From the cell containing the given text, extract its center point as [x, y] coordinate. 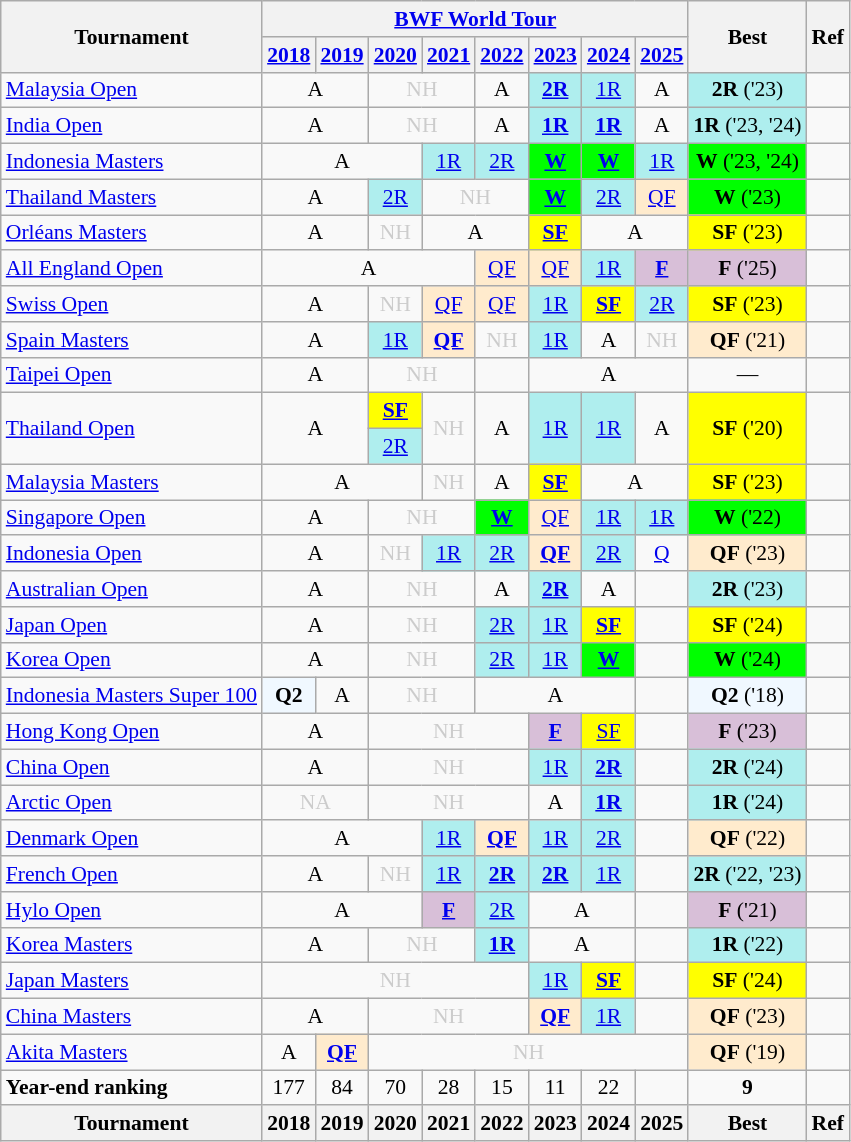
Year-end ranking [132, 1088]
F ('21) [747, 910]
22 [608, 1088]
Thailand Masters [132, 197]
Orléans Masters [132, 233]
QF ('21) [747, 340]
Indonesia Masters Super 100 [132, 696]
NA [316, 803]
W ('23, '24) [747, 162]
28 [448, 1088]
Singapore Open [132, 518]
Akita Masters [132, 1052]
SF ('20) [747, 428]
15 [502, 1088]
French Open [132, 874]
Hylo Open [132, 910]
Q2 [288, 696]
Swiss Open [132, 304]
84 [342, 1088]
QF ('19) [747, 1052]
2R ('22, '23) [747, 874]
Indonesia Masters [132, 162]
Korea Masters [132, 945]
Korea Open [132, 660]
China Masters [132, 1017]
Hong Kong Open [132, 732]
All England Open [132, 269]
1R ('22) [747, 945]
Japan Masters [132, 981]
1R ('23, '24) [747, 126]
Arctic Open [132, 803]
2R ('24) [747, 767]
Australian Open [132, 589]
QF ('22) [747, 839]
Malaysia Open [132, 90]
India Open [132, 126]
Indonesia Open [132, 554]
Malaysia Masters [132, 482]
— [747, 375]
177 [288, 1088]
F ('23) [747, 732]
Taipei Open [132, 375]
W ('23) [747, 197]
Q2 ('18) [747, 696]
China Open [132, 767]
70 [396, 1088]
Denmark Open [132, 839]
Spain Masters [132, 340]
Thailand Open [132, 428]
1R ('24) [747, 803]
Japan Open [132, 625]
W ('24) [747, 660]
11 [556, 1088]
W ('22) [747, 518]
F ('25) [747, 269]
9 [747, 1088]
BWF World Tour [475, 19]
Q [662, 554]
